For the text-containing cell, return its midpoint in (x, y) coordinate format. 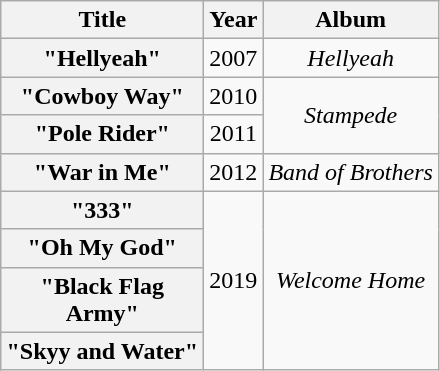
2007 (234, 58)
"Cowboy Way" (102, 96)
Hellyeah (351, 58)
"333" (102, 210)
"Hellyeah" (102, 58)
Band of Brothers (351, 172)
"Pole Rider" (102, 134)
"Skyy and Water" (102, 351)
2011 (234, 134)
2010 (234, 96)
2012 (234, 172)
"War in Me" (102, 172)
"Black Flag Army" (102, 300)
Year (234, 20)
Welcome Home (351, 280)
Title (102, 20)
"Oh My God" (102, 248)
Album (351, 20)
2019 (234, 280)
Stampede (351, 115)
